Search for the cell housing the specified text and yield its [x, y] center coordinate. 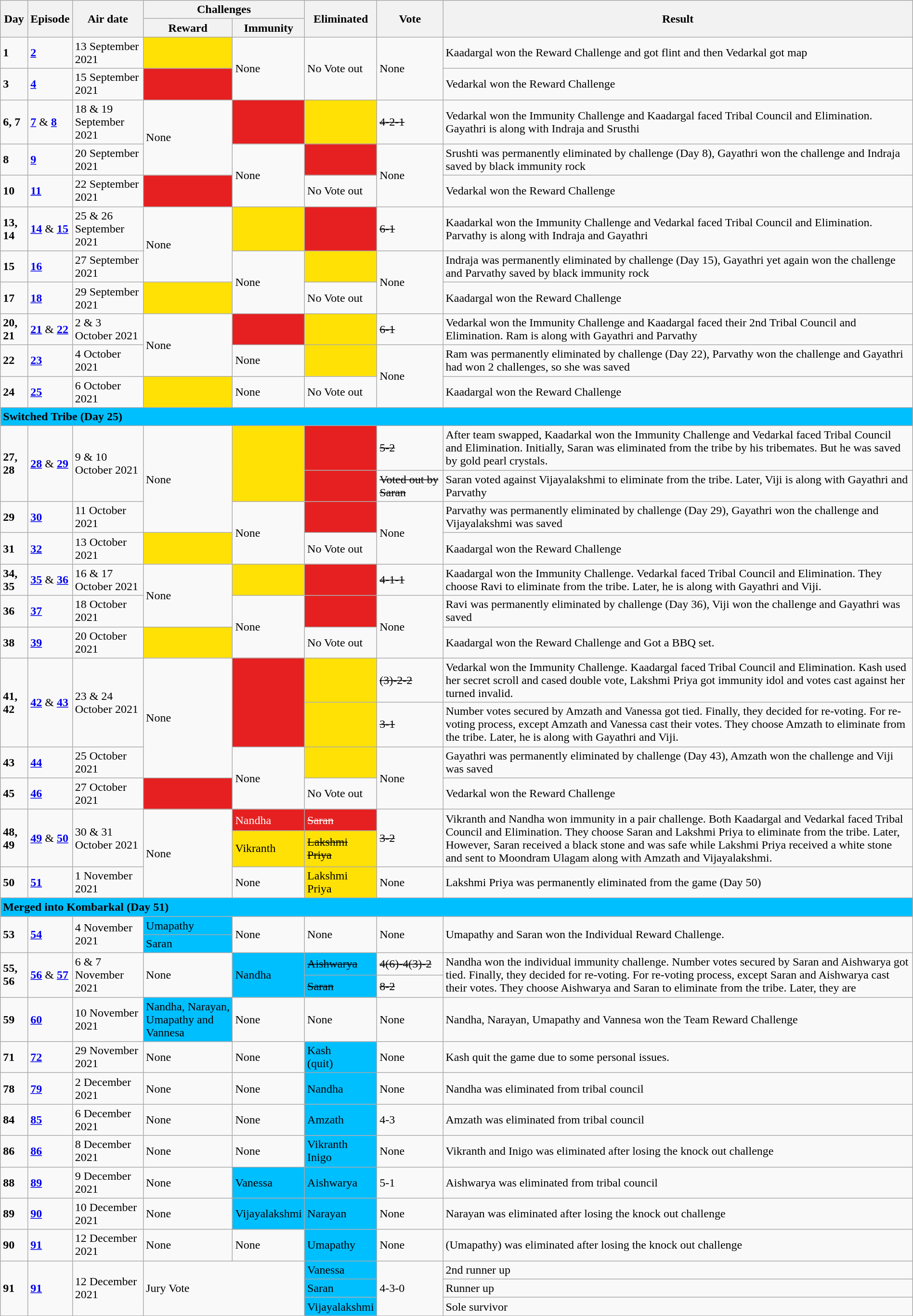
Kaadarkal won the Immunity Challenge and Vedarkal faced Tribal Council and Elimination. Parvathy is along with Indraja and Gayathri [678, 229]
4-2-1 [410, 122]
27, 28 [14, 464]
Nandha, Narayan, Umapathy and Vannesa won the Team Reward Challenge [678, 1019]
55, 56 [14, 975]
43 [14, 762]
10 [14, 191]
49 & 50 [50, 838]
3-2 [410, 838]
54 [50, 935]
24 [14, 392]
(Umapathy) was eliminated after losing the knock out challenge [678, 1245]
Result [678, 19]
Vikranth [269, 848]
18 October 2021 [108, 611]
88 [14, 1182]
23 & 24 October 2021 [108, 702]
29 September 2021 [108, 297]
Umapathy and Saran won the Individual Reward Challenge. [678, 935]
Nandha, Narayan, Umapathy and Vannesa [188, 1019]
1 November 2021 [108, 882]
48, 49 [14, 838]
13 September 2021 [108, 53]
15 September 2021 [108, 84]
Ravi was permanently eliminated by challenge (Day 36), Viji won the challenge and Gayathri was saved [678, 611]
7 & 8 [50, 122]
35 & 36 [50, 580]
51 [50, 882]
25 & 26 September 2021 [108, 229]
Vedarkal won the Immunity Challenge and Kaadargal faced Tribal Council and Elimination. Gayathri is along with Indraja and Srusthi [678, 122]
(3)-2-2 [410, 680]
20 October 2021 [108, 642]
Saran voted against Vijayalakshmi to eliminate from the tribe. Later, Viji is along with Gayathri and Parvathy [678, 486]
3-1 [410, 724]
8 December 2021 [108, 1151]
29 November 2021 [108, 1057]
Amzath [341, 1120]
Episode [50, 19]
Switched Tribe (Day 25) [456, 417]
Kash(quit) [341, 1057]
Runner up [678, 1288]
71 [14, 1057]
Kaadargal won the Reward Challenge and got flint and then Vedarkal got map [678, 53]
30 [50, 517]
18 & 19 September 2021 [108, 122]
53 [14, 935]
6 December 2021 [108, 1120]
44 [50, 762]
27 October 2021 [108, 793]
59 [14, 1019]
Kaadargal won the Reward Challenge and Got a BBQ set. [678, 642]
21 & 22 [50, 329]
22 September 2021 [108, 191]
10 December 2021 [108, 1214]
13, 14 [14, 229]
Kash quit the game due to some personal issues. [678, 1057]
2 & 3 October 2021 [108, 329]
6 & 7 November 2021 [108, 975]
11 [50, 191]
Day [14, 19]
Vedarkal won the Immunity Challenge and Kaadargal faced their 2nd Tribal Council and Elimination. Ram is along with Gayathri and Parvathy [678, 329]
36 [14, 611]
32 [50, 549]
Sole survivor [678, 1306]
4 November 2021 [108, 935]
Gayathri was permanently eliminated by challenge (Day 43), Amzath won the challenge and Viji was saved [678, 762]
56 & 57 [50, 975]
Nandha was eliminated from tribal council [678, 1089]
6, 7 [14, 122]
Voted out by Saran [410, 486]
34, 35 [14, 580]
46 [50, 793]
4-1-1 [410, 580]
37 [50, 611]
2 [50, 53]
27 September 2021 [108, 267]
4 October 2021 [108, 360]
79 [50, 1089]
4-3-0 [410, 1288]
50 [14, 882]
25 October 2021 [108, 762]
VikranthInigo [341, 1151]
4(6)-4(3)-2 [410, 964]
Parvathy was permanently eliminated by challenge (Day 29), Gayathri won the challenge and Vijayalakshmi was saved [678, 517]
60 [50, 1019]
Jury Vote [224, 1288]
Vikranth and Inigo was eliminated after losing the knock out challenge [678, 1151]
Amzath was eliminated from tribal council [678, 1120]
84 [14, 1120]
3 [14, 84]
20 September 2021 [108, 160]
42 & 43 [50, 702]
17 [14, 297]
20, 21 [14, 329]
28 & 29 [50, 464]
72 [50, 1057]
23 [50, 360]
9 & 10 October 2021 [108, 464]
16 & 17 October 2021 [108, 580]
14 & 15 [50, 229]
5-1 [410, 1182]
5-2 [410, 448]
Indraja was permanently eliminated by challenge (Day 15), Gayathri yet again won the challenge and Parvathy saved by black immunity rock [678, 267]
13 October 2021 [108, 549]
Immunity [269, 28]
78 [14, 1089]
10 November 2021 [108, 1019]
8-2 [410, 986]
4-3 [410, 1120]
2nd runner up [678, 1270]
Srushti was permanently eliminated by challenge (Day 8), Gayathri won the challenge and Indraja saved by black immunity rock [678, 160]
16 [50, 267]
22 [14, 360]
Eliminated [341, 19]
Air date [108, 19]
18 [50, 297]
9 December 2021 [108, 1182]
Reward [188, 28]
Narayan was eliminated after losing the knock out challenge [678, 1214]
6 October 2021 [108, 392]
8 [14, 160]
15 [14, 267]
30 & 31 October 2021 [108, 838]
Aishwarya was eliminated from tribal council [678, 1182]
9 [50, 160]
Narayan [341, 1214]
Merged into Kombarkal (Day 51) [456, 907]
85 [50, 1120]
39 [50, 642]
2 December 2021 [108, 1089]
4 [50, 84]
25 [50, 392]
1 [14, 53]
Ram was permanently eliminated by challenge (Day 22), Parvathy won the challenge and Gayathri had won 2 challenges, so she was saved [678, 360]
Challenges [224, 10]
31 [14, 549]
29 [14, 517]
45 [14, 793]
41, 42 [14, 702]
Vote [410, 19]
Lakshmi Priya was permanently eliminated from the game (Day 50) [678, 882]
38 [14, 642]
11 October 2021 [108, 517]
